Output the (X, Y) coordinate of the center of the cell containing the given text.  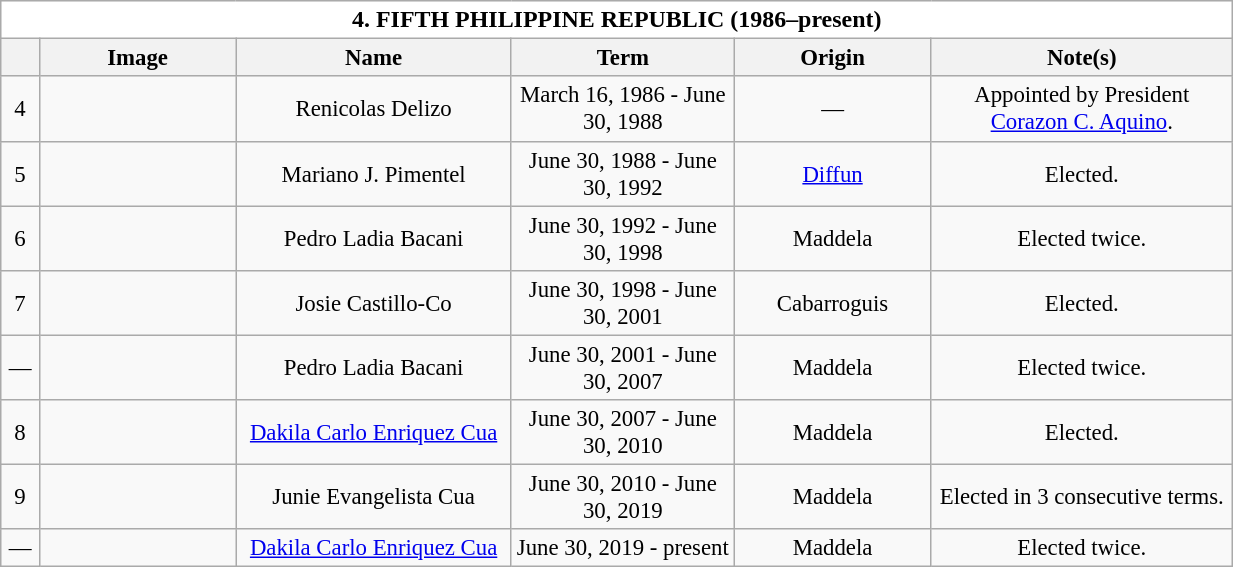
Renicolas Delizo (374, 110)
June 30, 1998 - June 30, 2001 (622, 302)
June 30, 1988 - June 30, 1992 (622, 174)
June 30, 1992 - June 30, 1998 (622, 238)
5 (20, 174)
Appointed by President Corazon C. Aquino. (1082, 110)
4 (20, 110)
Image (138, 58)
Junie Evangelista Cua (374, 496)
June 30, 2007 - June 30, 2010 (622, 432)
8 (20, 432)
4. FIFTH PHILIPPINE REPUBLIC (1986–present) (617, 20)
Origin (832, 58)
Note(s) (1082, 58)
9 (20, 496)
Cabarroguis (832, 302)
7 (20, 302)
Diffun (832, 174)
June 30, 2010 - June 30, 2019 (622, 496)
6 (20, 238)
Mariano J. Pimentel (374, 174)
March 16, 1986 - June 30, 1988 (622, 110)
June 30, 2019 - present (622, 548)
Name (374, 58)
Elected in 3 consecutive terms. (1082, 496)
Term (622, 58)
June 30, 2001 - June 30, 2007 (622, 368)
Josie Castillo-Co (374, 302)
